Extract the (x, y) coordinate from the center of the cell holding the provided text.  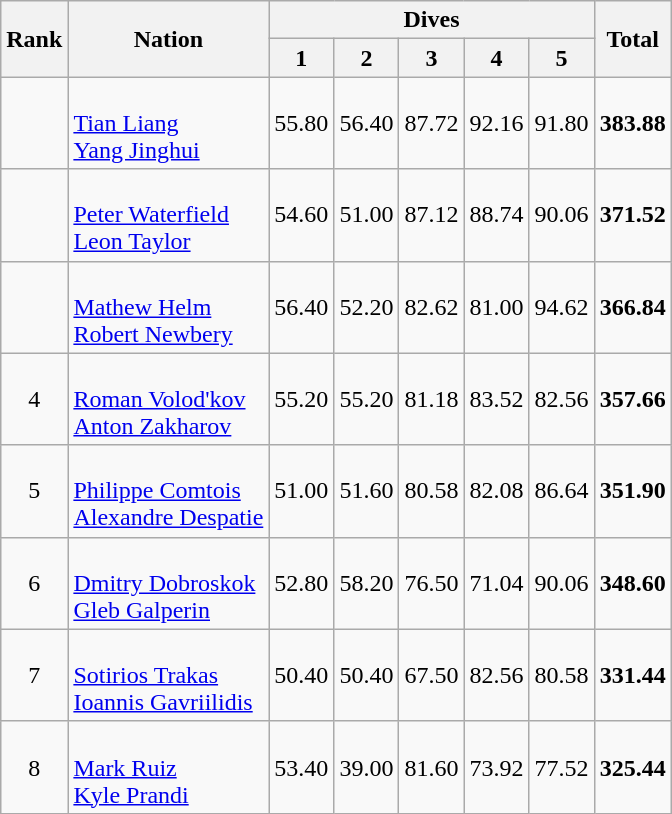
Mathew Helm Robert Newbery (168, 307)
71.04 (496, 583)
8 (34, 767)
87.72 (432, 123)
371.52 (632, 215)
86.64 (562, 491)
81.18 (432, 399)
Peter Waterfield Leon Taylor (168, 215)
7 (34, 675)
94.62 (562, 307)
76.50 (432, 583)
81.60 (432, 767)
325.44 (632, 767)
88.74 (496, 215)
383.88 (632, 123)
67.50 (432, 675)
351.90 (632, 491)
Nation (168, 39)
53.40 (302, 767)
82.08 (496, 491)
348.60 (632, 583)
1 (302, 58)
92.16 (496, 123)
331.44 (632, 675)
Tian Liang Yang Jinghui (168, 123)
Total (632, 39)
51.60 (366, 491)
Philippe Comtois Alexandre Despatie (168, 491)
82.62 (432, 307)
73.92 (496, 767)
39.00 (366, 767)
366.84 (632, 307)
83.52 (496, 399)
6 (34, 583)
77.52 (562, 767)
87.12 (432, 215)
Dmitry Dobroskok Gleb Galperin (168, 583)
58.20 (366, 583)
55.80 (302, 123)
357.66 (632, 399)
Dives (432, 20)
Rank (34, 39)
52.20 (366, 307)
Sotirios Trakas Ioannis Gavriilidis (168, 675)
2 (366, 58)
54.60 (302, 215)
Roman Volod'kov Anton Zakharov (168, 399)
91.80 (562, 123)
52.80 (302, 583)
3 (432, 58)
Mark Ruiz Kyle Prandi (168, 767)
81.00 (496, 307)
